Provide the [x, y] coordinate of the cell's center where the given text is located.  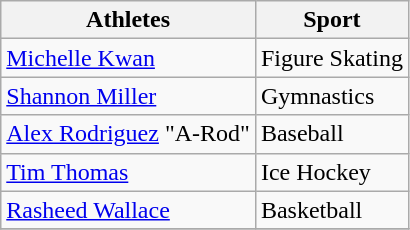
Shannon Miller [128, 96]
Michelle Kwan [128, 58]
Alex Rodriguez "A-Rod" [128, 134]
Figure Skating [332, 58]
Tim Thomas [128, 172]
Ice Hockey [332, 172]
Athletes [128, 20]
Baseball [332, 134]
Gymnastics [332, 96]
Rasheed Wallace [128, 210]
Basketball [332, 210]
Sport [332, 20]
